Search for the cell housing the specified text and yield its [X, Y] center coordinate. 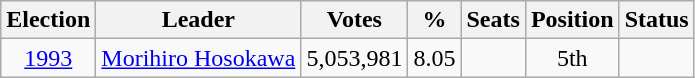
8.05 [434, 58]
1993 [48, 58]
5th [572, 58]
Morihiro Hosokawa [198, 58]
Election [48, 20]
% [434, 20]
Status [656, 20]
Leader [198, 20]
5,053,981 [354, 58]
Votes [354, 20]
Seats [493, 20]
Position [572, 20]
